Capture the cell that displays the provided text and extract its [x, y] central coordinate. 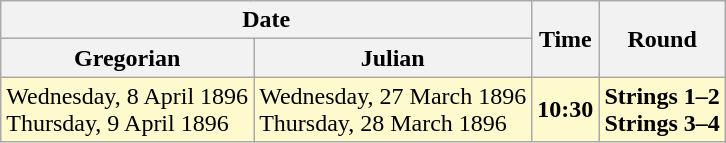
Time [566, 39]
Julian [393, 58]
Round [662, 39]
Gregorian [128, 58]
Wednesday, 27 March 1896Thursday, 28 March 1896 [393, 110]
10:30 [566, 110]
Date [266, 20]
Wednesday, 8 April 1896Thursday, 9 April 1896 [128, 110]
Strings 1–2Strings 3–4 [662, 110]
